Capture the cell that displays the provided text and extract its [X, Y] central coordinate. 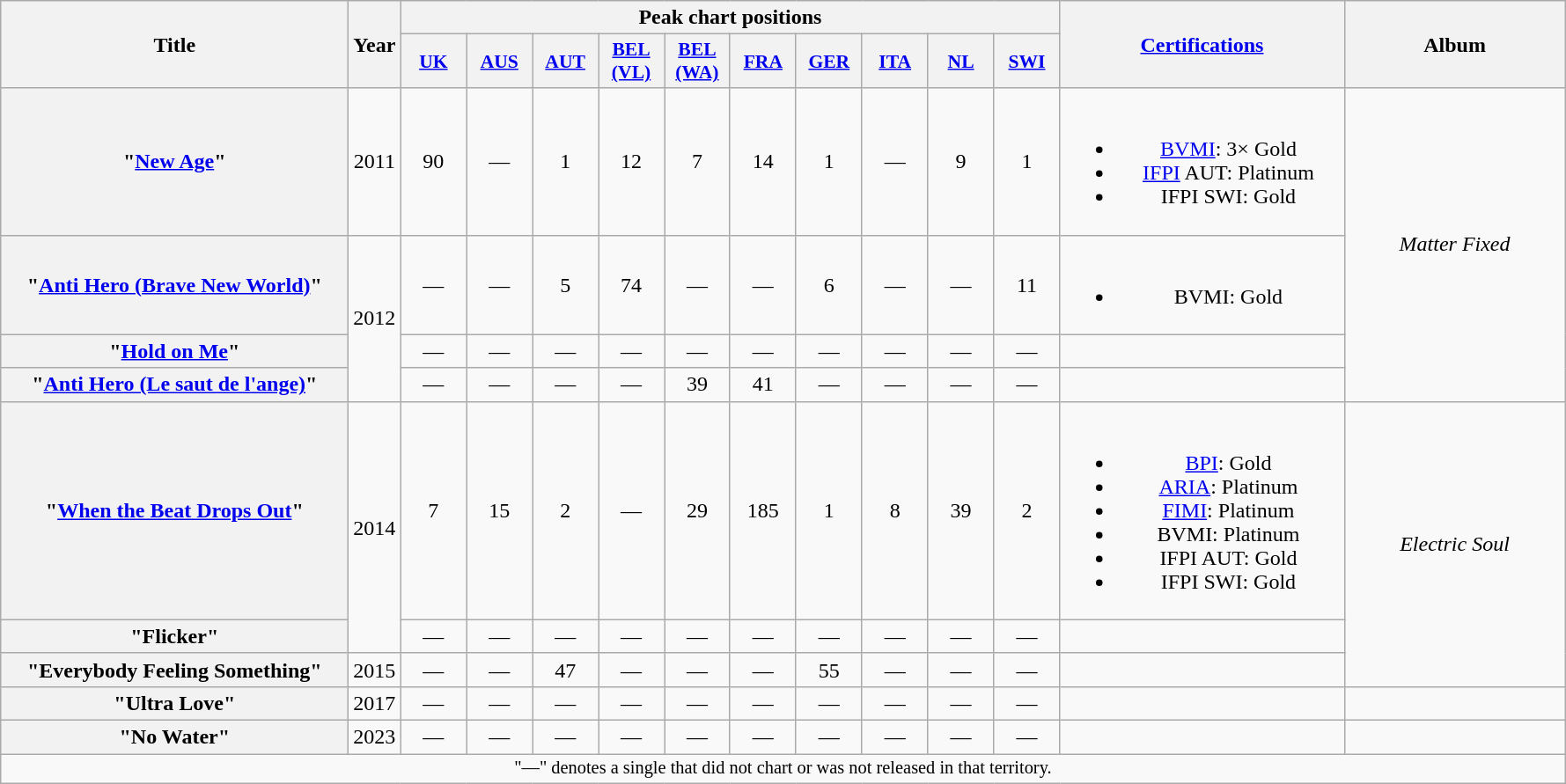
6 [829, 285]
47 [565, 670]
Electric Soul [1454, 544]
"Ultra Love" [174, 703]
2011 [375, 162]
"New Age" [174, 162]
12 [632, 162]
Album [1454, 44]
AUS [500, 62]
41 [762, 385]
11 [1026, 285]
BPI: GoldARIA: PlatinumFIMI: PlatinumBVMI: PlatinumIFPI AUT: GoldIFPI SWI: Gold [1202, 510]
15 [500, 510]
55 [829, 670]
"Flicker" [174, 636]
Certifications [1202, 44]
BVMI: 3× GoldIFPI AUT: PlatinumIFPI SWI: Gold [1202, 162]
BEL (WA) [697, 62]
185 [762, 510]
"Hold on Me" [174, 351]
8 [894, 510]
"When the Beat Drops Out" [174, 510]
NL [961, 62]
74 [632, 285]
Matter Fixed [1454, 245]
Title [174, 44]
5 [565, 285]
"Anti Hero (Le saut de l'ange)" [174, 385]
SWI [1026, 62]
"Everybody Feeling Something" [174, 670]
14 [762, 162]
2014 [375, 527]
"—" denotes a single that did not chart or was not released in that territory. [783, 768]
BEL (VL) [632, 62]
"Anti Hero (Brave New World)" [174, 285]
ITA [894, 62]
9 [961, 162]
Year [375, 44]
BVMI: Gold [1202, 285]
AUT [565, 62]
GER [829, 62]
2012 [375, 319]
2017 [375, 703]
90 [433, 162]
29 [697, 510]
"No Water" [174, 736]
UK [433, 62]
2015 [375, 670]
2023 [375, 736]
Peak chart positions [731, 18]
FRA [762, 62]
